Capture the cell that displays the provided text and extract its [X, Y] central coordinate. 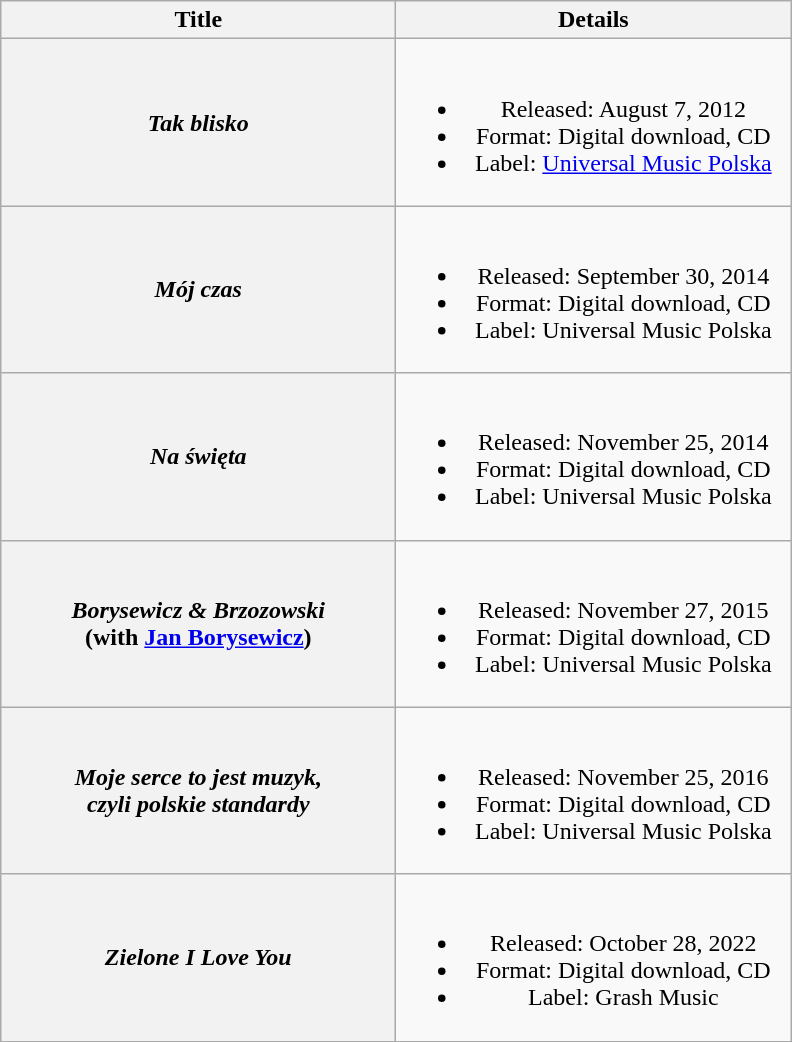
Tak blisko [198, 122]
Released: August 7, 2012Format: Digital download, CDLabel: Universal Music Polska [594, 122]
Released: October 28, 2022Format: Digital download, CDLabel: Grash Music [594, 958]
Details [594, 20]
Released: September 30, 2014Format: Digital download, CDLabel: Universal Music Polska [594, 290]
Moje serce to jest muzyk,czyli polskie standardy [198, 790]
Released: November 27, 2015Format: Digital download, CDLabel: Universal Music Polska [594, 624]
Released: November 25, 2014Format: Digital download, CDLabel: Universal Music Polska [594, 456]
Na święta [198, 456]
Title [198, 20]
Released: November 25, 2016Format: Digital download, CDLabel: Universal Music Polska [594, 790]
Borysewicz & Brzozowski(with Jan Borysewicz) [198, 624]
Zielone I Love You [198, 958]
Mój czas [198, 290]
